Search for the cell housing the specified text and yield its [x, y] center coordinate. 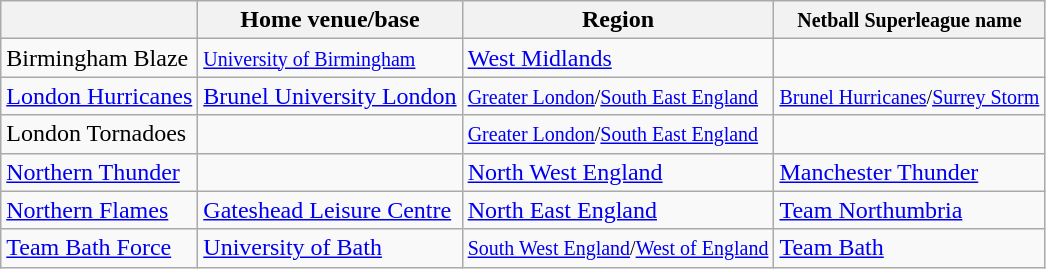
London Hurricanes [100, 96]
Team Bath [910, 248]
London Tornadoes [100, 134]
Team Northumbria [910, 210]
Birmingham Blaze [100, 58]
Home venue/base [330, 20]
South West England/West of England [618, 248]
Brunel Hurricanes/Surrey Storm [910, 96]
Netball Superleague name [910, 20]
Northern Flames [100, 210]
North East England [618, 210]
University of Birmingham [330, 58]
Team Bath Force [100, 248]
Northern Thunder [100, 172]
University of Bath [330, 248]
Region [618, 20]
Gateshead Leisure Centre [330, 210]
Manchester Thunder [910, 172]
Brunel University London [330, 96]
North West England [618, 172]
West Midlands [618, 58]
